Locate the cell with the specified text and output its (x, y) center coordinate. 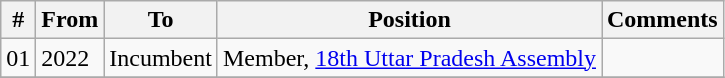
From (70, 20)
2022 (70, 58)
To (161, 20)
# (18, 20)
01 (18, 58)
Comments (663, 20)
Member, 18th Uttar Pradesh Assembly (409, 58)
Incumbent (161, 58)
Position (409, 20)
